Find where the given text appears and provide that cell's center as [x, y] coordinate. 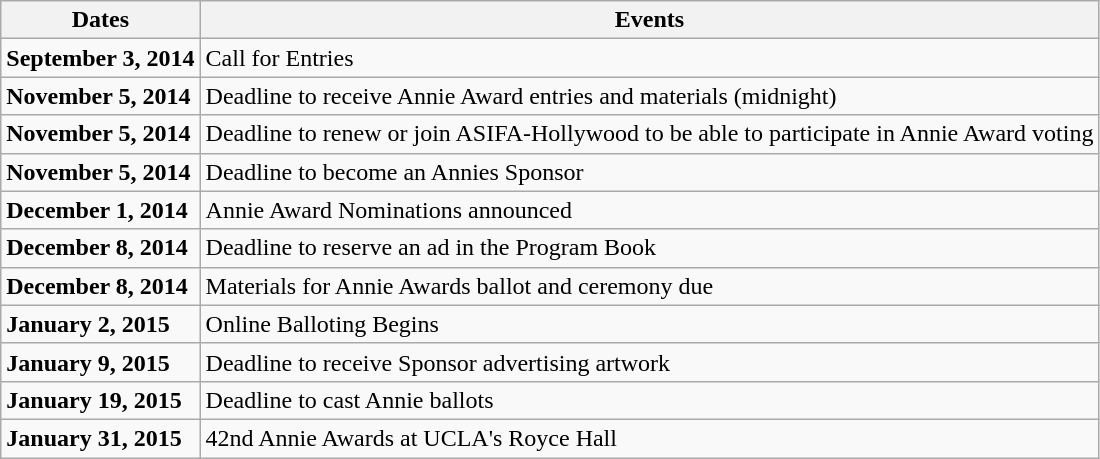
Deadline to renew or join ASIFA-Hollywood to be able to participate in Annie Award voting [650, 134]
Call for Entries [650, 58]
Events [650, 20]
Deadline to reserve an ad in the Program Book [650, 248]
Deadline to become an Annies Sponsor [650, 172]
42nd Annie Awards at UCLA's Royce Hall [650, 438]
Dates [100, 20]
January 31, 2015 [100, 438]
December 1, 2014 [100, 210]
Materials for Annie Awards ballot and ceremony due [650, 286]
Online Balloting Begins [650, 324]
Deadline to receive Annie Award entries and materials (midnight) [650, 96]
January 19, 2015 [100, 400]
Deadline to cast Annie ballots [650, 400]
Annie Award Nominations announced [650, 210]
Deadline to receive Sponsor advertising artwork [650, 362]
January 2, 2015 [100, 324]
September 3, 2014 [100, 58]
January 9, 2015 [100, 362]
